From the cell containing the given text, extract its center point as [x, y] coordinate. 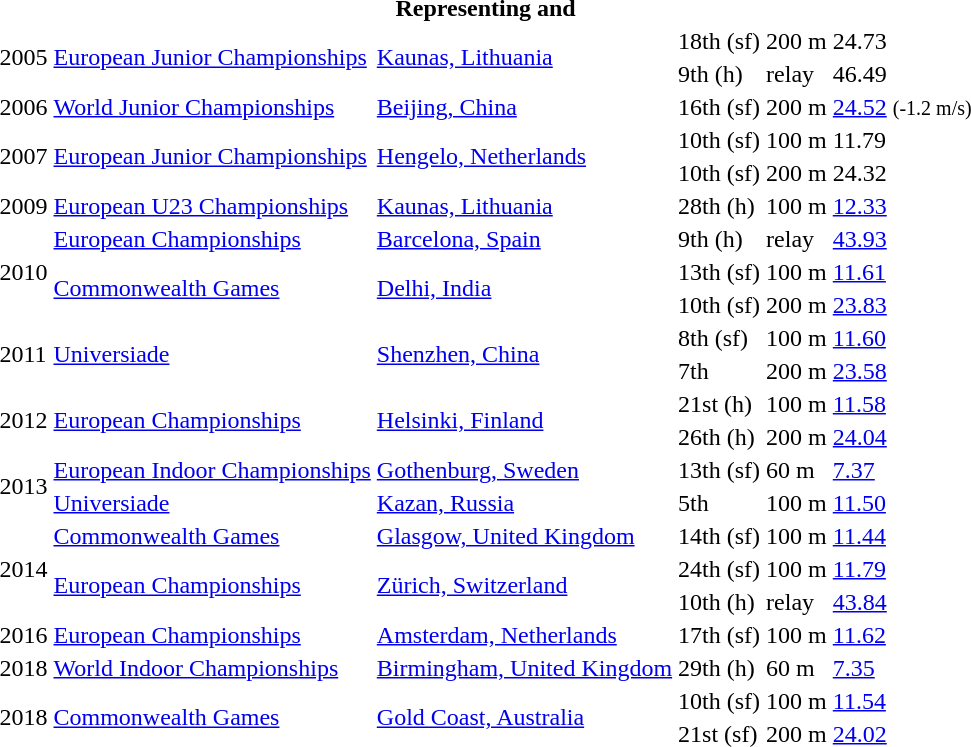
24th (sf) [720, 569]
European U23 Championships [212, 206]
Helsinki, Finland [524, 420]
17th (sf) [720, 635]
16th (sf) [720, 107]
Barcelona, Spain [524, 239]
14th (sf) [720, 536]
Zürich, Switzerland [524, 586]
Beijing, China [524, 107]
29th (h) [720, 668]
8th (sf) [720, 338]
European Indoor Championships [212, 470]
Glasgow, United Kingdom [524, 536]
Amsterdam, Netherlands [524, 635]
Shenzhen, China [524, 354]
10th (h) [720, 602]
28th (h) [720, 206]
Birmingham, United Kingdom [524, 668]
World Junior Championships [212, 107]
5th [720, 503]
World Indoor Championships [212, 668]
21st (h) [720, 404]
7th [720, 371]
Hengelo, Netherlands [524, 156]
Gothenburg, Sweden [524, 470]
18th (sf) [720, 41]
26th (h) [720, 437]
Delhi, India [524, 288]
Kazan, Russia [524, 503]
